Scan for the cell matching the given text and deliver its (x, y) coordinate at center. 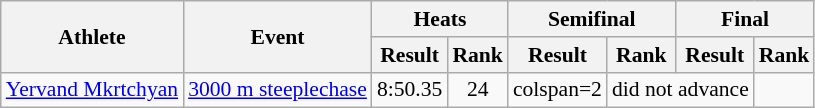
Athlete (92, 36)
Heats (440, 19)
Event (278, 36)
24 (478, 90)
Final (746, 19)
colspan=2 (558, 90)
8:50.35 (410, 90)
Semifinal (592, 19)
did not advance (680, 90)
3000 m steeplechase (278, 90)
Yervand Mkrtchyan (92, 90)
